Pinpoint the cell where the given text exists, returning its [x, y] midpoint coordinate. 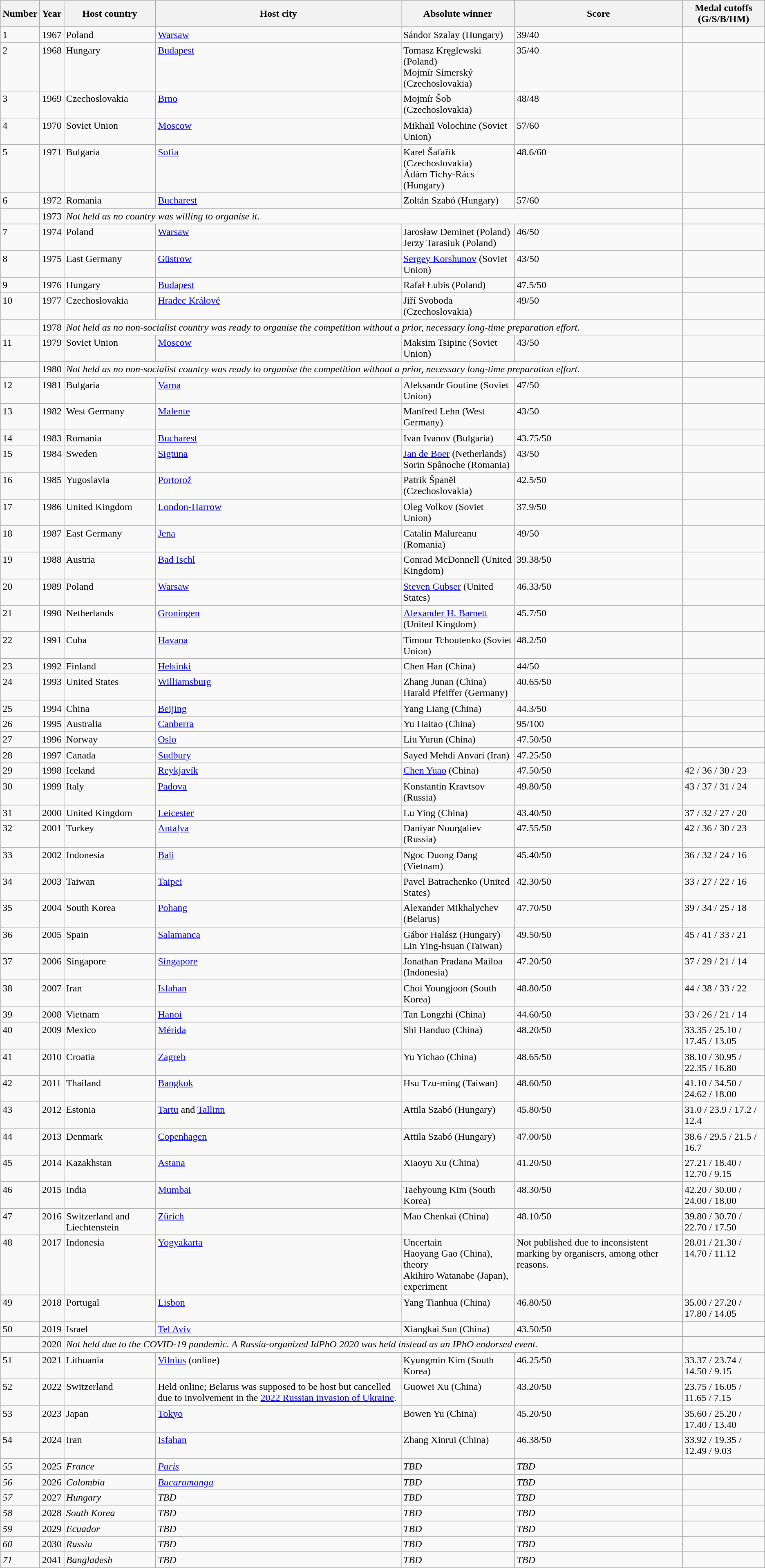
Yang Liang (China) [458, 708]
Hanoi [279, 1014]
Italy [110, 792]
Zagreb [279, 1062]
Manfred Lehn (West Germany) [458, 417]
31 [20, 813]
2041 [51, 1560]
1978 [51, 327]
50 [20, 1329]
Mexico [110, 1036]
Liu Yurun (China) [458, 740]
Vietnam [110, 1014]
Oslo [279, 740]
Sweden [110, 459]
28.01 / 21.30 / 14.70 / 11.12 [723, 1265]
45.40/50 [598, 861]
Tel Aviv [279, 1329]
36 / 32 / 24 / 16 [723, 861]
2027 [51, 1498]
2017 [51, 1265]
Yu Haitao (China) [458, 724]
1998 [51, 771]
44/50 [598, 666]
Sayed Mehdi Anvari (Iran) [458, 755]
37 / 29 / 21 / 14 [723, 967]
44 [20, 1142]
33 / 27 / 22 / 16 [723, 887]
31.0 / 23.9 / 17.2 / 12.4 [723, 1116]
Gábor Halász (Hungary) Lin Ying-hsuan (Taiwan) [458, 940]
47.70/50 [598, 914]
Salamanca [279, 940]
33.35 / 25.10 / 17.45 / 13.05 [723, 1036]
Jena [279, 539]
2012 [51, 1116]
Colombia [110, 1482]
Malente [279, 417]
13 [20, 417]
2005 [51, 940]
37 / 32 / 27 / 20 [723, 813]
4 [20, 131]
Russia [110, 1544]
Güstrow [279, 264]
Yu Yichao (China) [458, 1062]
Alexander H. Barnett (United Kingdom) [458, 619]
39.80 / 30.70 / 22.70 / 17.50 [723, 1222]
54 [20, 1445]
49.80/50 [598, 792]
46.38/50 [598, 1445]
Patrik Španĕl (Czechoslovakia) [458, 485]
2 [20, 67]
2013 [51, 1142]
3 [20, 105]
43 / 37 / 31 / 24 [723, 792]
48/48 [598, 105]
Host city [279, 14]
1973 [51, 216]
9 [20, 285]
52 [20, 1392]
Zoltán Szabó (Hungary) [458, 201]
2022 [51, 1392]
Jiří Svoboda (Czechoslovakia) [458, 306]
36 [20, 940]
27.21 / 18.40 / 12.70 / 9.15 [723, 1169]
Shi Handuo (China) [458, 1036]
Bucaramanga [279, 1482]
47 [20, 1222]
1984 [51, 459]
40.65/50 [598, 687]
1996 [51, 740]
35 [20, 914]
25 [20, 708]
Jonathan Pradana Mailoa (Indonesia) [458, 967]
Not held as no country was willing to organise it. [373, 216]
71 [20, 1560]
1999 [51, 792]
China [110, 708]
1974 [51, 237]
Vilnius (online) [279, 1366]
42.30/50 [598, 887]
43.40/50 [598, 813]
Sudbury [279, 755]
2020 [51, 1344]
Mumbai [279, 1195]
48 [20, 1265]
1971 [51, 168]
44.60/50 [598, 1014]
Thailand [110, 1089]
17 [20, 512]
39.38/50 [598, 566]
Tartu and Tallinn [279, 1116]
Copenhagen [279, 1142]
46.33/50 [598, 592]
37 [20, 967]
Canada [110, 755]
29 [20, 771]
Mérida [279, 1036]
1 [20, 35]
1969 [51, 105]
Timour Tchoutenko (Soviet Union) [458, 645]
1985 [51, 485]
India [110, 1195]
Japan [110, 1419]
1967 [51, 35]
Chen Yuao (China) [458, 771]
2001 [51, 834]
46 [20, 1195]
1990 [51, 619]
95/100 [598, 724]
Portugal [110, 1308]
Ngoc Duong Dang (Vietnam) [458, 861]
38.6 / 29.5 / 21.5 / 16.7 [723, 1142]
Lithuania [110, 1366]
34 [20, 887]
44.3/50 [598, 708]
1991 [51, 645]
Year [51, 14]
35.00 / 27.20 / 17.80 / 14.05 [723, 1308]
38 [20, 993]
Zhang Junan (China) Harald Pfeiffer (Germany) [458, 687]
Absolute winner [458, 14]
2019 [51, 1329]
35/40 [598, 67]
2021 [51, 1366]
56 [20, 1482]
Sigtuna [279, 459]
Ecuador [110, 1529]
23.75 / 16.05 / 11.65 / 7.15 [723, 1392]
Reykjavík [279, 771]
60 [20, 1544]
5 [20, 168]
2000 [51, 813]
Chen Han (China) [458, 666]
Sofia [279, 168]
Williamsburg [279, 687]
47.5/50 [598, 285]
2023 [51, 1419]
15 [20, 459]
39/40 [598, 35]
59 [20, 1529]
Hsu Tzu-ming (Taiwan) [458, 1089]
16 [20, 485]
27 [20, 740]
London-Harrow [279, 512]
West Germany [110, 417]
37.9/50 [598, 512]
33 / 26 / 21 / 14 [723, 1014]
Taipei [279, 887]
45.7/50 [598, 619]
48.30/50 [598, 1195]
Maksim Tsipine (Soviet Union) [458, 348]
2008 [51, 1014]
45 [20, 1169]
Yogyakarta [279, 1265]
8 [20, 264]
33 [20, 861]
22 [20, 645]
Jarosław Deminet (Poland) Jerzy Tarasiuk (Poland) [458, 237]
1992 [51, 666]
Bowen Yu (China) [458, 1419]
Lisbon [279, 1308]
Kazakhstan [110, 1169]
2028 [51, 1513]
Pohang [279, 914]
47.25/50 [598, 755]
45.20/50 [598, 1419]
49.50/50 [598, 940]
Yugoslavia [110, 485]
Rafał Łubis (Poland) [458, 285]
7 [20, 237]
1993 [51, 687]
Sándor Szalay (Hungary) [458, 35]
Mao Chenkai (China) [458, 1222]
57 [20, 1498]
Medal cutoffs (G/S/B/HM) [723, 14]
Croatia [110, 1062]
2004 [51, 914]
46/50 [598, 237]
51 [20, 1366]
Portorož [279, 485]
Groningen [279, 619]
Spain [110, 940]
33.37 / 23.74 / 14.50 / 9.15 [723, 1366]
48.65/50 [598, 1062]
41 [20, 1062]
Taehyoung Kim (South Korea) [458, 1195]
Helsinki [279, 666]
1972 [51, 201]
Astana [279, 1169]
2011 [51, 1089]
33.92 / 19.35 / 12.49 / 9.03 [723, 1445]
Bangladesh [110, 1560]
Switzerland and Liechtenstein [110, 1222]
Conrad McDonnell (United Kingdom) [458, 566]
2016 [51, 1222]
2014 [51, 1169]
28 [20, 755]
32 [20, 834]
Score [598, 14]
1979 [51, 348]
2030 [51, 1544]
26 [20, 724]
Daniyar Nourgaliev (Russia) [458, 834]
Varna [279, 391]
Bali [279, 861]
35.60 / 25.20 / 17.40 / 13.40 [723, 1419]
18 [20, 539]
10 [20, 306]
2029 [51, 1529]
Taiwan [110, 887]
Steven Gubser (United States) [458, 592]
19 [20, 566]
Host country [110, 14]
Choi Youngjoon (South Korea) [458, 993]
47.20/50 [598, 967]
Yang Tianhua (China) [458, 1308]
1987 [51, 539]
46.80/50 [598, 1308]
Finland [110, 666]
Iceland [110, 771]
30 [20, 792]
Alexander Mikhalychev (Belarus) [458, 914]
2009 [51, 1036]
Sergey Korshunov (Soviet Union) [458, 264]
20 [20, 592]
12 [20, 391]
Canberra [279, 724]
Mojmír Šob (Czechoslovakia) [458, 105]
Tan Longzhi (China) [458, 1014]
Ivan Ivanov (Bulgaria) [458, 438]
Not held due to the COVID-19 pandemic. A Russia-organized IdPhO 2020 was held instead as an IPhO endorsed event. [373, 1344]
United States [110, 687]
1989 [51, 592]
45 / 41 / 33 / 21 [723, 940]
14 [20, 438]
1994 [51, 708]
42 [20, 1089]
Tomasz Kręglewski (Poland)Mojmír Simerský (Czechoslovakia) [458, 67]
France [110, 1466]
2018 [51, 1308]
42.20 / 30.00 / 24.00 / 18.00 [723, 1195]
2026 [51, 1482]
42.5/50 [598, 485]
48.2/50 [598, 645]
46.25/50 [598, 1366]
1997 [51, 755]
11 [20, 348]
Pavel Batrachenko (United States) [458, 887]
Antalya [279, 834]
43.75/50 [598, 438]
2007 [51, 993]
Zhang Xinrui (China) [458, 1445]
39 [20, 1014]
2025 [51, 1466]
41.20/50 [598, 1169]
48.80/50 [598, 993]
Norway [110, 740]
1983 [51, 438]
Zürich [279, 1222]
1975 [51, 264]
Bad Ischl [279, 566]
Austria [110, 566]
23 [20, 666]
47.00/50 [598, 1142]
Aleksandr Goutine (Soviet Union) [458, 391]
Denmark [110, 1142]
Held online; Belarus was supposed to be host but cancelled due to involvement in the 2022 Russian invasion of Ukraine. [279, 1392]
1986 [51, 512]
Australia [110, 724]
Estonia [110, 1116]
Kyungmin Kim (South Korea) [458, 1366]
48.20/50 [598, 1036]
Konstantin Kravtsov (Russia) [458, 792]
48.6/60 [598, 168]
1982 [51, 417]
Havana [279, 645]
Number [20, 14]
1977 [51, 306]
43.20/50 [598, 1392]
Leicester [279, 813]
Bangkok [279, 1089]
Jan de Boer (Netherlands) Sorin Spânoche (Romania) [458, 459]
49 [20, 1308]
Catalin Malureanu (Romania) [458, 539]
43.50/50 [598, 1329]
Not published due to inconsistent marking by organisers, among other reasons. [598, 1265]
1980 [51, 369]
2006 [51, 967]
6 [20, 201]
24 [20, 687]
41.10 / 34.50 / 24.62 / 18.00 [723, 1089]
Xiaoyu Xu (China) [458, 1169]
1968 [51, 67]
48.60/50 [598, 1089]
Lu Ying (China) [458, 813]
Mikhaïl Volochine (Soviet Union) [458, 131]
1995 [51, 724]
Beijing [279, 708]
2024 [51, 1445]
2003 [51, 887]
Brno [279, 105]
2015 [51, 1195]
Guowei Xu (China) [458, 1392]
2010 [51, 1062]
1988 [51, 566]
48.10/50 [598, 1222]
45.80/50 [598, 1116]
Paris [279, 1466]
21 [20, 619]
Cuba [110, 645]
38.10 / 30.95 / 22.35 / 16.80 [723, 1062]
44 / 38 / 33 / 22 [723, 993]
Netherlands [110, 619]
UncertainHaoyang Gao (China), theoryAkihiro Watanabe (Japan), experiment [458, 1265]
2002 [51, 861]
Tokyo [279, 1419]
1970 [51, 131]
43 [20, 1116]
53 [20, 1419]
Padova [279, 792]
Turkey [110, 834]
Israel [110, 1329]
1976 [51, 285]
Hradec Králové [279, 306]
47.55/50 [598, 834]
40 [20, 1036]
55 [20, 1466]
Oleg Volkov (Soviet Union) [458, 512]
58 [20, 1513]
47/50 [598, 391]
39 / 34 / 25 / 18 [723, 914]
Xiangkai Sun (China) [458, 1329]
1981 [51, 391]
Karel Šafařík (Czechoslovakia)Ádám Tichy-Rács (Hungary) [458, 168]
Switzerland [110, 1392]
